From the cell containing the given text, extract its center point as [X, Y] coordinate. 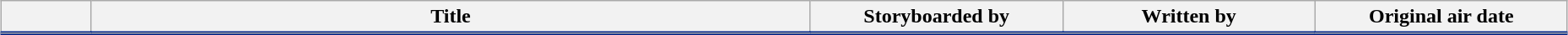
Title [451, 17]
Storyboarded by [937, 17]
Original air date [1441, 17]
Written by [1188, 17]
